Search for the cell housing the specified text and yield its (X, Y) center coordinate. 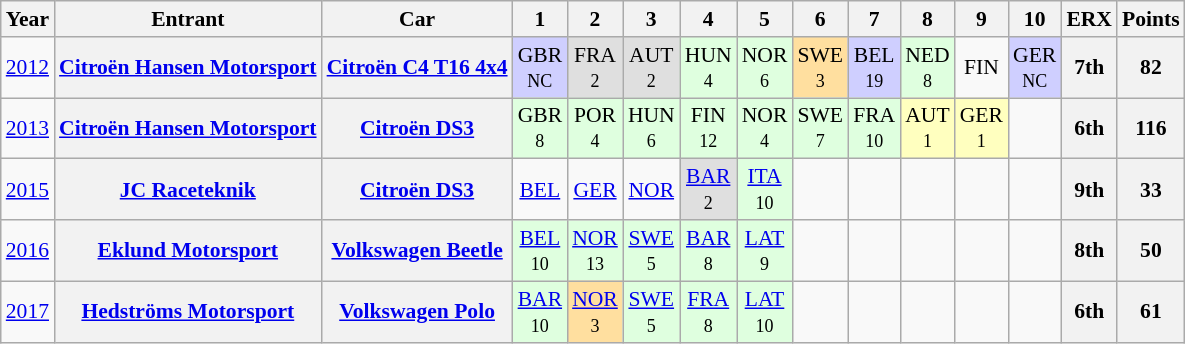
GER (595, 190)
3 (652, 19)
Eklund Motorsport (188, 250)
ITA10 (765, 190)
GERNC (1034, 68)
BEL19 (874, 68)
NED8 (927, 68)
NOR13 (595, 250)
2012 (28, 68)
Hedströms Motorsport (188, 312)
JC Raceteknik (188, 190)
FRA2 (595, 68)
SWE3 (820, 68)
GBRNC (540, 68)
9th (1089, 190)
FIN12 (708, 128)
ERX (1089, 19)
NOR (652, 190)
Citroën C4 T16 4x4 (418, 68)
116 (1151, 128)
2015 (28, 190)
HUN6 (652, 128)
5 (765, 19)
NOR4 (765, 128)
LAT9 (765, 250)
Car (418, 19)
NOR3 (595, 312)
4 (708, 19)
10 (1034, 19)
82 (1151, 68)
BAR2 (708, 190)
LAT10 (765, 312)
GER1 (982, 128)
7 (874, 19)
BEL (540, 190)
Year (28, 19)
HUN4 (708, 68)
POR4 (595, 128)
50 (1151, 250)
7th (1089, 68)
8th (1089, 250)
33 (1151, 190)
2017 (28, 312)
61 (1151, 312)
BAR10 (540, 312)
AUT1 (927, 128)
Points (1151, 19)
8 (927, 19)
BAR8 (708, 250)
2016 (28, 250)
BEL10 (540, 250)
1 (540, 19)
FIN (982, 68)
AUT2 (652, 68)
9 (982, 19)
Volkswagen Polo (418, 312)
NOR6 (765, 68)
FRA10 (874, 128)
GBR8 (540, 128)
SWE7 (820, 128)
Entrant (188, 19)
2 (595, 19)
FRA8 (708, 312)
Volkswagen Beetle (418, 250)
6 (820, 19)
2013 (28, 128)
